Search for the cell housing the specified text and yield its [X, Y] center coordinate. 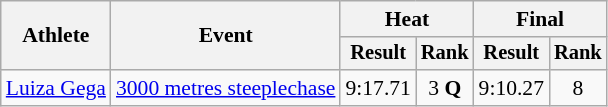
9:17.71 [378, 88]
3000 metres steeplechase [226, 88]
Event [226, 36]
Luiza Gega [56, 88]
9:10.27 [512, 88]
8 [578, 88]
Final [540, 19]
Heat [406, 19]
Athlete [56, 36]
3 Q [445, 88]
